Scan for the cell matching the given text and deliver its [x, y] coordinate at center. 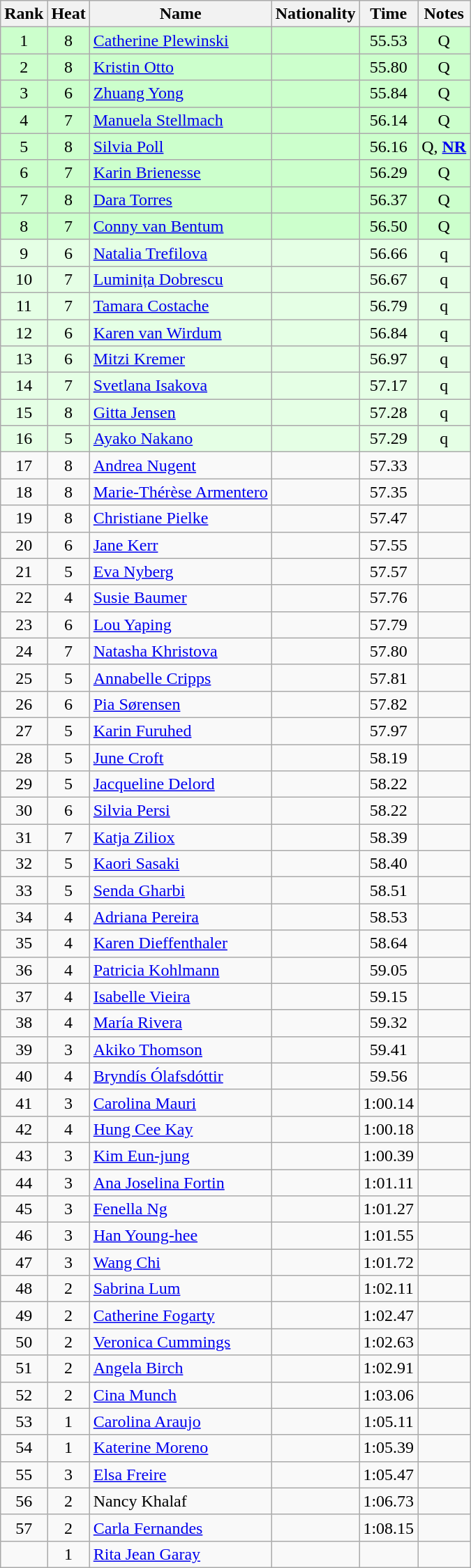
Jacqueline Delord [180, 784]
Senda Gharbi [180, 890]
1:00.14 [389, 1103]
Cina Munch [180, 1395]
57.47 [389, 518]
Hung Cee Kay [180, 1129]
Conny van Bentum [180, 226]
53 [24, 1421]
1:01.55 [389, 1236]
26 [24, 704]
Kim Eun-jung [180, 1156]
59.15 [389, 996]
1:03.06 [389, 1395]
Isabelle Vieira [180, 996]
Lou Yaping [180, 625]
47 [24, 1262]
57.97 [389, 731]
24 [24, 651]
30 [24, 811]
33 [24, 890]
1:05.47 [389, 1474]
48 [24, 1289]
57.33 [389, 465]
56.29 [389, 173]
Nationality [315, 14]
59.41 [389, 1050]
Tamara Costache [180, 306]
Natalia Trefilova [180, 253]
1:05.11 [389, 1421]
1:02.11 [389, 1289]
55.53 [389, 40]
56.84 [389, 333]
Bryndís Ólafsdóttir [180, 1076]
Zhuang Yong [180, 94]
1:02.63 [389, 1342]
44 [24, 1183]
1:01.27 [389, 1209]
58.53 [389, 917]
9 [24, 253]
12 [24, 333]
56.14 [389, 120]
1:05.39 [389, 1448]
1:01.11 [389, 1183]
57.76 [389, 598]
58.51 [389, 890]
57.29 [389, 439]
34 [24, 917]
20 [24, 545]
56.67 [389, 279]
45 [24, 1209]
27 [24, 731]
Pia Sørensen [180, 704]
54 [24, 1448]
Jane Kerr [180, 545]
Marie-Thérèse Armentero [180, 492]
39 [24, 1050]
Time [389, 14]
56.79 [389, 306]
25 [24, 678]
Gitta Jensen [180, 412]
57.57 [389, 572]
51 [24, 1368]
Karen van Wirdum [180, 333]
Manuela Stellmach [180, 120]
58.39 [389, 837]
17 [24, 465]
Ana Joselina Fortin [180, 1183]
Svetlana Isakova [180, 386]
28 [24, 757]
Sabrina Lum [180, 1289]
Katja Ziliox [180, 837]
23 [24, 625]
31 [24, 837]
Carolina Araujo [180, 1421]
56.50 [389, 226]
June Croft [180, 757]
Susie Baumer [180, 598]
Q, NR [444, 147]
57.81 [389, 678]
Catherine Plewinski [180, 40]
1:01.72 [389, 1262]
57 [24, 1528]
Christiane Pielke [180, 518]
Heat [68, 14]
Karin Furuhed [180, 731]
Katerine Moreno [180, 1448]
58.40 [389, 864]
1:06.73 [389, 1501]
Han Young-hee [180, 1236]
21 [24, 572]
55.80 [389, 67]
Adriana Pereira [180, 917]
Notes [444, 14]
19 [24, 518]
Luminița Dobrescu [180, 279]
41 [24, 1103]
Name [180, 14]
15 [24, 412]
22 [24, 598]
40 [24, 1076]
Annabelle Cripps [180, 678]
43 [24, 1156]
35 [24, 943]
37 [24, 996]
49 [24, 1315]
Mitzi Kremer [180, 359]
1:00.18 [389, 1129]
16 [24, 439]
Ayako Nakano [180, 439]
Rita Jean Garay [180, 1554]
57.28 [389, 412]
Veronica Cummings [180, 1342]
38 [24, 1023]
59.32 [389, 1023]
Angela Birch [180, 1368]
Eva Nyberg [180, 572]
Patricia Kohlmann [180, 970]
29 [24, 784]
1:02.91 [389, 1368]
14 [24, 386]
56.16 [389, 147]
Silvia Poll [180, 147]
10 [24, 279]
Natasha Khristova [180, 651]
57.80 [389, 651]
Fenella Ng [180, 1209]
Kaori Sasaki [180, 864]
1:00.39 [389, 1156]
Dara Torres [180, 200]
Wang Chi [180, 1262]
11 [24, 306]
56.66 [389, 253]
Nancy Khalaf [180, 1501]
57.55 [389, 545]
56.37 [389, 200]
55 [24, 1474]
42 [24, 1129]
Kristin Otto [180, 67]
59.05 [389, 970]
Andrea Nugent [180, 465]
36 [24, 970]
58.64 [389, 943]
1:02.47 [389, 1315]
Karen Dieffenthaler [180, 943]
Carla Fernandes [180, 1528]
32 [24, 864]
55.84 [389, 94]
46 [24, 1236]
58.19 [389, 757]
18 [24, 492]
52 [24, 1395]
57.17 [389, 386]
Catherine Fogarty [180, 1315]
50 [24, 1342]
1:08.15 [389, 1528]
13 [24, 359]
57.79 [389, 625]
59.56 [389, 1076]
Silvia Persi [180, 811]
Akiko Thomson [180, 1050]
Karin Brienesse [180, 173]
56.97 [389, 359]
Carolina Mauri [180, 1103]
57.35 [389, 492]
Rank [24, 14]
57.82 [389, 704]
Elsa Freire [180, 1474]
56 [24, 1501]
María Rivera [180, 1023]
